From the cell containing the given text, extract its center point as (x, y) coordinate. 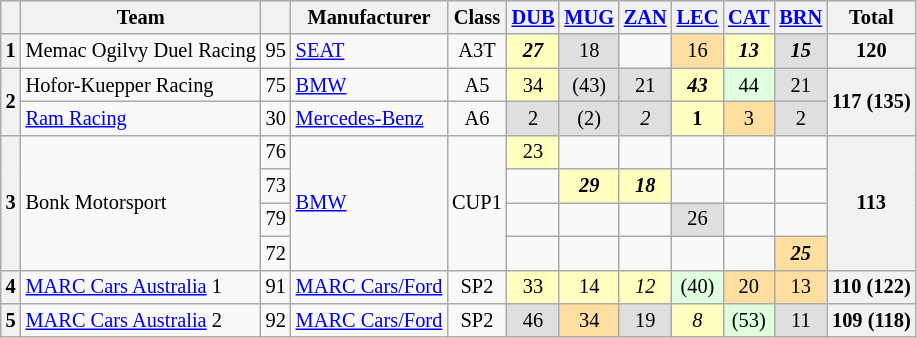
Mercedes-Benz (369, 118)
SEAT (369, 51)
91 (276, 287)
30 (276, 118)
20 (748, 287)
MARC Cars Australia 2 (141, 320)
72 (276, 253)
79 (276, 219)
Total (871, 17)
120 (871, 51)
43 (698, 85)
25 (800, 253)
A5 (477, 85)
A6 (477, 118)
8 (698, 320)
Memac Ogilvy Duel Racing (141, 51)
CUP1 (477, 202)
27 (534, 51)
MUG (589, 17)
BRN (800, 17)
75 (276, 85)
Hofor-Kuepper Racing (141, 85)
(43) (589, 85)
Ram Racing (141, 118)
33 (534, 287)
MARC Cars Australia 1 (141, 287)
CAT (748, 17)
LEC (698, 17)
Team (141, 17)
(40) (698, 287)
A3T (477, 51)
113 (871, 202)
Manufacturer (369, 17)
4 (11, 287)
110 (122) (871, 287)
14 (589, 287)
109 (118) (871, 320)
76 (276, 152)
(53) (748, 320)
Bonk Motorsport (141, 202)
29 (589, 186)
19 (646, 320)
(2) (589, 118)
95 (276, 51)
46 (534, 320)
16 (698, 51)
44 (748, 85)
73 (276, 186)
117 (135) (871, 102)
15 (800, 51)
ZAN (646, 17)
92 (276, 320)
5 (11, 320)
DUB (534, 17)
Class (477, 17)
26 (698, 219)
12 (646, 287)
23 (534, 152)
11 (800, 320)
